Return [x, y] of the center of cell containing provided text 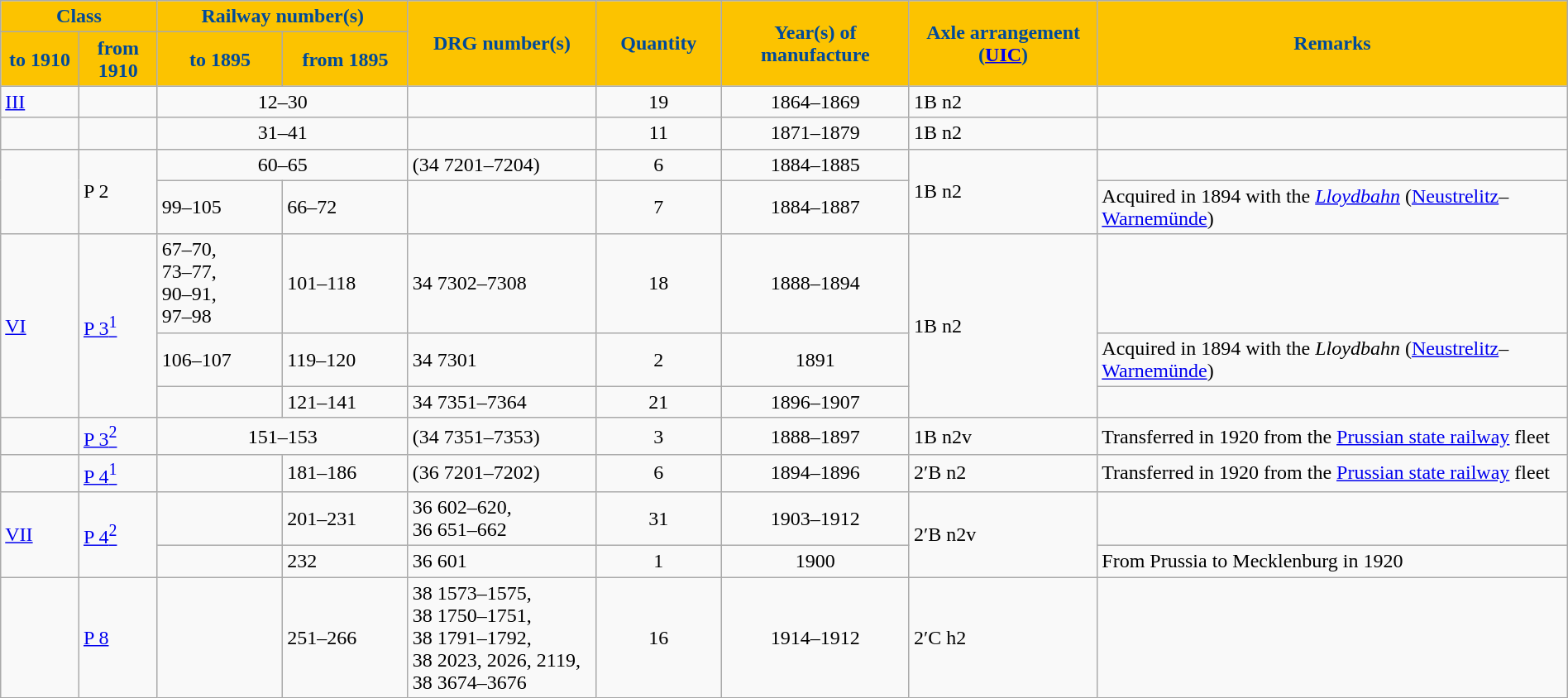
1B n2v [1002, 437]
2′B n2v [1002, 534]
from 1895 [346, 60]
1903–1912 [815, 518]
38 1573–1575, 38 1750–1751, 38 1791–1792, 38 2023, 2026, 2119, 38 3674–3676 [501, 638]
18 [659, 283]
1864–1869 [815, 102]
(34 7201–7204) [501, 165]
1914–1912 [815, 638]
Quantity [659, 43]
21 [659, 402]
34 7301 [501, 359]
P 41 [117, 473]
151–153 [283, 437]
III [40, 102]
1888–1894 [815, 283]
1891 [815, 359]
1871–1879 [815, 133]
P 31 [117, 326]
201–231 [346, 518]
1894–1896 [815, 473]
251–266 [346, 638]
1900 [815, 561]
31–41 [283, 133]
7 [659, 207]
3 [659, 437]
67–70, 73–77, 90–91, 97–98 [220, 283]
16 [659, 638]
2 [659, 359]
P 2 [117, 192]
From Prussia to Mecklenburg in 1920 [1332, 561]
Axle arrangement (UIC) [1002, 43]
1888–1897 [815, 437]
19 [659, 102]
119–120 [346, 359]
34 7302–7308 [501, 283]
(36 7201–7202) [501, 473]
P 42 [117, 534]
Year(s) of manufacture [815, 43]
36 601 [501, 561]
P 32 [117, 437]
36 602–620, 36 651–662 [501, 518]
Class [79, 17]
1896–1907 [815, 402]
DRG number(s) [501, 43]
from 1910 [117, 60]
12–30 [283, 102]
66–72 [346, 207]
1884–1885 [815, 165]
60–65 [283, 165]
P 8 [117, 638]
121–141 [346, 402]
VI [40, 326]
to 1910 [40, 60]
Remarks [1332, 43]
232 [346, 561]
31 [659, 518]
2′B n2 [1002, 473]
1 [659, 561]
34 7351–7364 [501, 402]
Railway number(s) [283, 17]
1884–1887 [815, 207]
11 [659, 133]
99–105 [220, 207]
106–107 [220, 359]
VII [40, 534]
2′C h2 [1002, 638]
(34 7351–7353) [501, 437]
101–118 [346, 283]
181–186 [346, 473]
to 1895 [220, 60]
